Find where the given text appears and provide that cell's center as [x, y] coordinate. 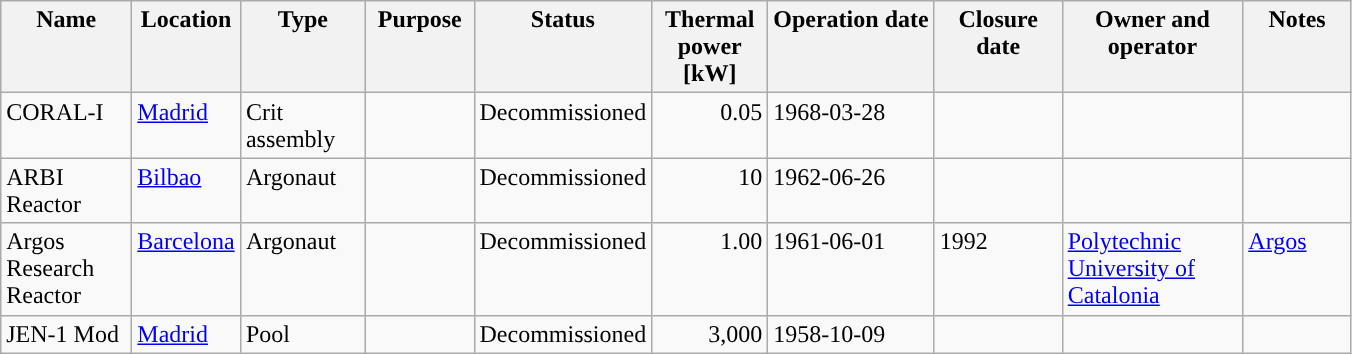
1961-06-01 [851, 269]
0.05 [710, 126]
Thermal power [kW] [710, 47]
Operation date [851, 47]
Pool [302, 334]
Name [66, 47]
Argos [1298, 269]
ARBI Reactor [66, 190]
Type [302, 47]
Polytechnic University of Catalonia [1152, 269]
1958-10-09 [851, 334]
Status [563, 47]
1.00 [710, 269]
Owner and operator [1152, 47]
Closure date [998, 47]
Notes [1298, 47]
Barcelona [186, 269]
JEN-1 Mod [66, 334]
Bilbao [186, 190]
1992 [998, 269]
Location [186, 47]
Crit assembly [302, 126]
3,000 [710, 334]
1962-06-26 [851, 190]
1968-03-28 [851, 126]
CORAL-I [66, 126]
Argos Research Reactor [66, 269]
10 [710, 190]
Purpose [420, 47]
